From the cell containing the given text, extract its center point as [X, Y] coordinate. 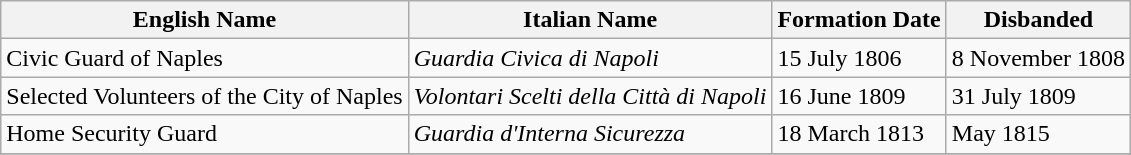
Guardia d'Interna Sicurezza [590, 134]
Guardia Civica di Napoli [590, 58]
English Name [204, 20]
Formation Date [859, 20]
15 July 1806 [859, 58]
18 March 1813 [859, 134]
Civic Guard of Naples [204, 58]
Home Security Guard [204, 134]
Selected Volunteers of the City of Naples [204, 96]
8 November 1808 [1038, 58]
Volontari Scelti della Città di Napoli [590, 96]
31 July 1809 [1038, 96]
May 1815 [1038, 134]
Italian Name [590, 20]
Disbanded [1038, 20]
16 June 1809 [859, 96]
